Capture the cell that displays the provided text and extract its [X, Y] central coordinate. 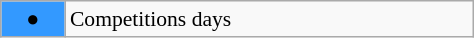
Competitions days [269, 19]
● [33, 19]
